Output the (X, Y) coordinate of the center of the cell containing the given text.  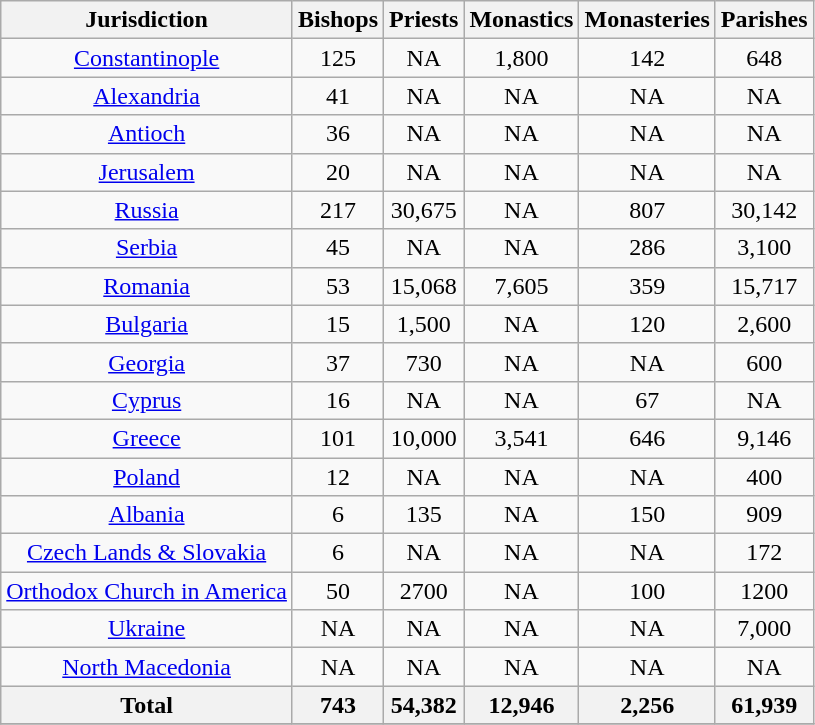
15,717 (764, 286)
Poland (147, 477)
50 (338, 591)
Cyprus (147, 400)
135 (424, 515)
53 (338, 286)
Serbia (147, 248)
67 (647, 400)
Antioch (147, 134)
807 (647, 210)
3,541 (522, 438)
45 (338, 248)
1200 (764, 591)
Monasteries (647, 20)
648 (764, 58)
54,382 (424, 705)
12 (338, 477)
Priests (424, 20)
7,000 (764, 629)
Alexandria (147, 96)
12,946 (522, 705)
15 (338, 324)
30,142 (764, 210)
Bishops (338, 20)
1,800 (522, 58)
100 (647, 591)
16 (338, 400)
Parishes (764, 20)
150 (647, 515)
36 (338, 134)
Jerusalem (147, 172)
41 (338, 96)
3,100 (764, 248)
20 (338, 172)
120 (647, 324)
10,000 (424, 438)
Bulgaria (147, 324)
359 (647, 286)
North Macedonia (147, 667)
Total (147, 705)
Ukraine (147, 629)
646 (647, 438)
2700 (424, 591)
730 (424, 362)
743 (338, 705)
Constantinople (147, 58)
172 (764, 553)
101 (338, 438)
30,675 (424, 210)
400 (764, 477)
7,605 (522, 286)
Orthodox Church in America (147, 591)
Russia (147, 210)
15,068 (424, 286)
61,939 (764, 705)
217 (338, 210)
9,146 (764, 438)
909 (764, 515)
Albania (147, 515)
Georgia (147, 362)
1,500 (424, 324)
2,600 (764, 324)
Czech Lands & Slovakia (147, 553)
Jurisdiction (147, 20)
37 (338, 362)
600 (764, 362)
2,256 (647, 705)
Monastics (522, 20)
286 (647, 248)
142 (647, 58)
Romania (147, 286)
125 (338, 58)
Greece (147, 438)
